Output the [X, Y] coordinate of the center of the cell containing the given text.  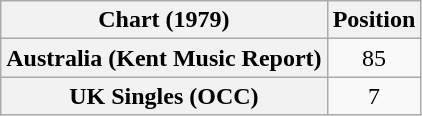
UK Singles (OCC) [164, 96]
7 [374, 96]
85 [374, 58]
Australia (Kent Music Report) [164, 58]
Chart (1979) [164, 20]
Position [374, 20]
